Find where the given text appears and provide that cell's center as [X, Y] coordinate. 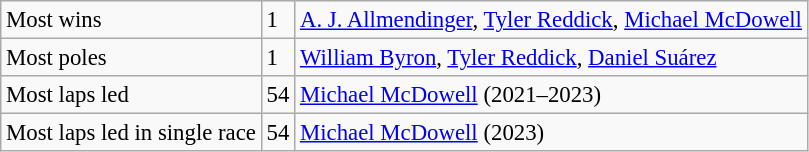
Most wins [132, 20]
William Byron, Tyler Reddick, Daniel Suárez [552, 58]
Michael McDowell (2021–2023) [552, 95]
Michael McDowell (2023) [552, 133]
Most laps led [132, 95]
Most poles [132, 58]
A. J. Allmendinger, Tyler Reddick, Michael McDowell [552, 20]
Most laps led in single race [132, 133]
